Pinpoint the cell where the given text exists, returning its [X, Y] midpoint coordinate. 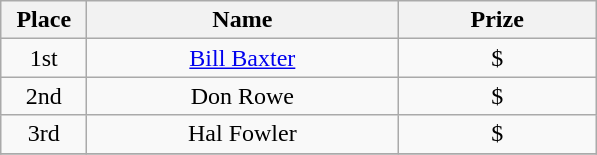
1st [44, 58]
Place [44, 20]
Name [242, 20]
Hal Fowler [242, 134]
Bill Baxter [242, 58]
Don Rowe [242, 96]
Prize [498, 20]
3rd [44, 134]
2nd [44, 96]
